From the cell containing the given text, extract its center point as [x, y] coordinate. 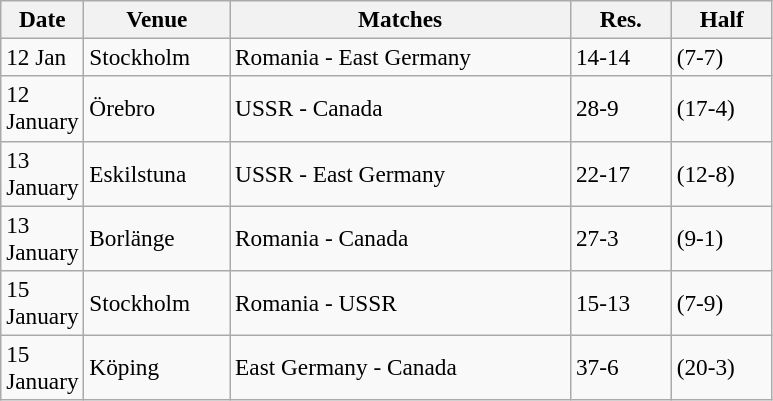
12 Jan [42, 57]
East Germany - Canada [400, 368]
15-13 [620, 302]
Romania - USSR [400, 302]
Venue [157, 19]
(12-8) [722, 174]
Res. [620, 19]
27-3 [620, 238]
Romania - East Germany [400, 57]
Örebro [157, 108]
USSR - East Germany [400, 174]
37-6 [620, 368]
Romania - Canada [400, 238]
Half [722, 19]
(20-3) [722, 368]
Matches [400, 19]
Köping [157, 368]
(17-4) [722, 108]
14-14 [620, 57]
12 January [42, 108]
28-9 [620, 108]
22-17 [620, 174]
Eskilstuna [157, 174]
(7-9) [722, 302]
Borlänge [157, 238]
(9-1) [722, 238]
USSR - Canada [400, 108]
(7-7) [722, 57]
Date [42, 19]
